Search for the cell housing the specified text and yield its (x, y) center coordinate. 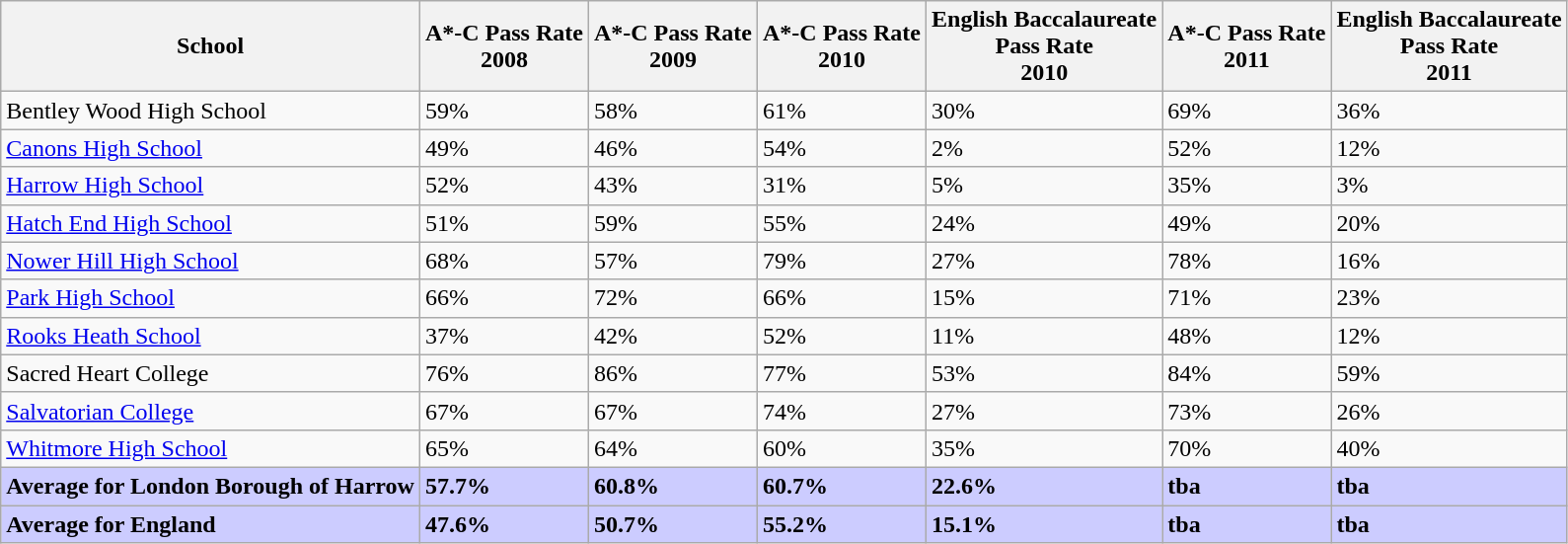
26% (1449, 411)
Harrow High School (211, 186)
24% (1044, 223)
74% (841, 411)
48% (1247, 336)
Average for London Borough of Harrow (211, 486)
86% (673, 373)
15% (1044, 298)
37% (503, 336)
77% (841, 373)
54% (841, 148)
11% (1044, 336)
72% (673, 298)
51% (503, 223)
A*-C Pass Rate2009 (673, 46)
69% (1247, 111)
60.8% (673, 486)
A*-C Pass Rate2008 (503, 46)
22.6% (1044, 486)
Rooks Heath School (211, 336)
5% (1044, 186)
55% (841, 223)
Nower Hill High School (211, 261)
36% (1449, 111)
61% (841, 111)
78% (1247, 261)
50.7% (673, 524)
2% (1044, 148)
42% (673, 336)
53% (1044, 373)
23% (1449, 298)
79% (841, 261)
43% (673, 186)
Sacred Heart College (211, 373)
Canons High School (211, 148)
84% (1247, 373)
A*-C Pass Rate2010 (841, 46)
70% (1247, 448)
57.7% (503, 486)
English BaccalaureatePass Rate2010 (1044, 46)
A*-C Pass Rate2011 (1247, 46)
20% (1449, 223)
3% (1449, 186)
60% (841, 448)
68% (503, 261)
76% (503, 373)
30% (1044, 111)
46% (673, 148)
47.6% (503, 524)
58% (673, 111)
School (211, 46)
Average for England (211, 524)
65% (503, 448)
57% (673, 261)
55.2% (841, 524)
Hatch End High School (211, 223)
31% (841, 186)
English Baccalaureate Pass Rate2011 (1449, 46)
15.1% (1044, 524)
64% (673, 448)
Park High School (211, 298)
Bentley Wood High School (211, 111)
40% (1449, 448)
73% (1247, 411)
Salvatorian College (211, 411)
71% (1247, 298)
16% (1449, 261)
60.7% (841, 486)
Whitmore High School (211, 448)
